Extract the [x, y] coordinate from the center of the cell holding the provided text.  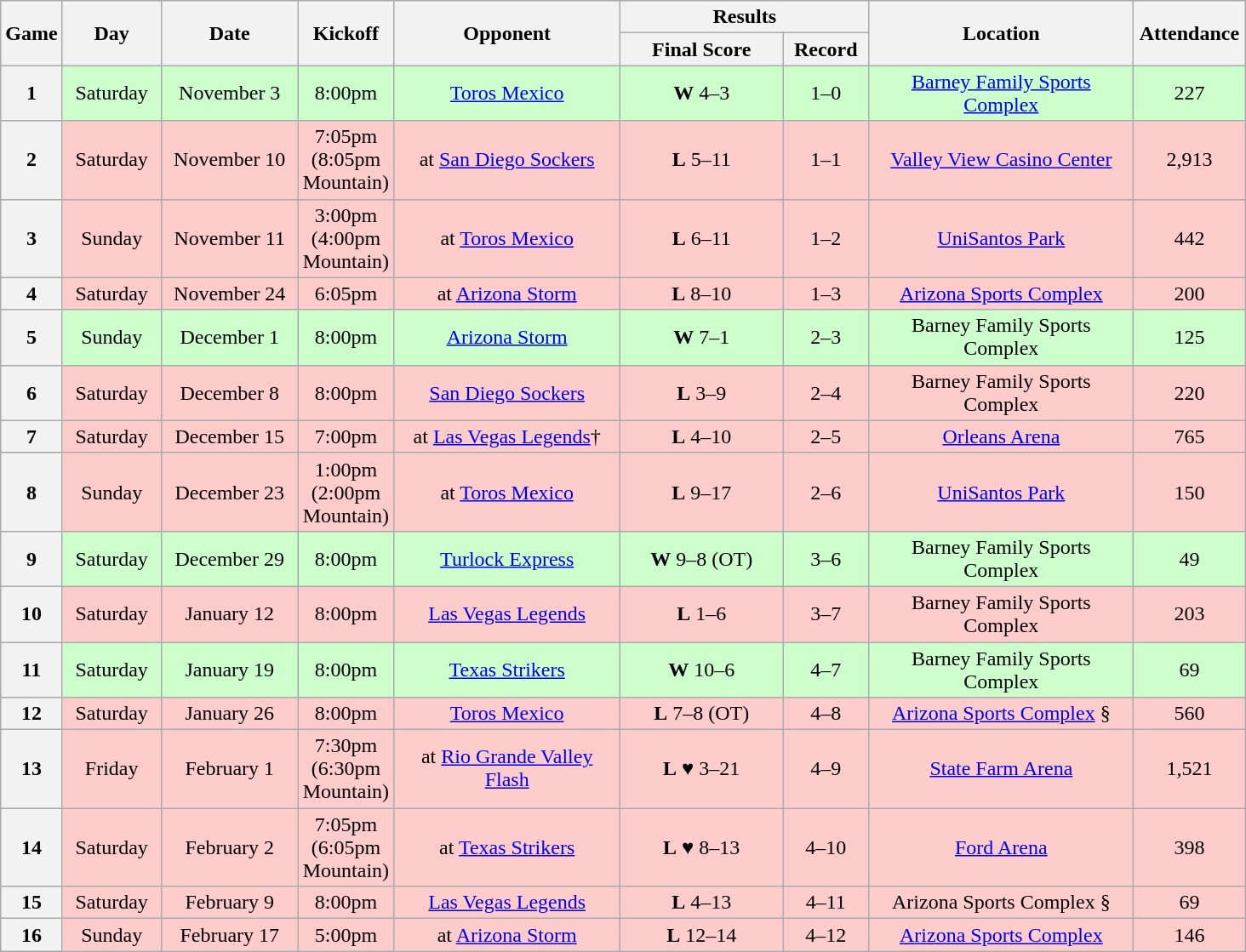
10 [31, 614]
150 [1190, 492]
L 1–6 [701, 614]
5 [31, 337]
L 9–17 [701, 492]
2–4 [826, 393]
February 1 [230, 769]
Ford Arena [1001, 847]
12 [31, 714]
at San Diego Sockers [507, 160]
4–9 [826, 769]
Results [745, 17]
Friday [111, 769]
Arizona Storm [507, 337]
Turlock Express [507, 558]
14 [31, 847]
at Rio Grande Valley Flash [507, 769]
L ♥ 3–21 [701, 769]
3–7 [826, 614]
L 12–14 [701, 935]
Final Score [701, 49]
Kickoff [346, 33]
1 [31, 94]
L 8–10 [701, 294]
January 19 [230, 669]
3–6 [826, 558]
Day [111, 33]
4–10 [826, 847]
6 [31, 393]
Opponent [507, 33]
Record [826, 49]
W 4–3 [701, 94]
Location [1001, 33]
398 [1190, 847]
December 23 [230, 492]
L 4–13 [701, 903]
2–5 [826, 436]
January 12 [230, 614]
1–0 [826, 94]
4–11 [826, 903]
1–2 [826, 238]
L 3–9 [701, 393]
5:00pm [346, 935]
11 [31, 669]
7:05pm(8:05pm Mountain) [346, 160]
November 3 [230, 94]
4 [31, 294]
February 17 [230, 935]
8 [31, 492]
7:30pm(6:30pm Mountain) [346, 769]
February 2 [230, 847]
3 [31, 238]
W 9–8 (OT) [701, 558]
4–12 [826, 935]
December 8 [230, 393]
15 [31, 903]
State Farm Arena [1001, 769]
December 29 [230, 558]
L 6–11 [701, 238]
1–1 [826, 160]
6:05pm [346, 294]
L 7–8 (OT) [701, 714]
146 [1190, 935]
Game [31, 33]
2,913 [1190, 160]
765 [1190, 436]
January 26 [230, 714]
442 [1190, 238]
9 [31, 558]
November 24 [230, 294]
1–3 [826, 294]
560 [1190, 714]
200 [1190, 294]
1:00pm(2:00pm Mountain) [346, 492]
49 [1190, 558]
Valley View Casino Center [1001, 160]
4–8 [826, 714]
2 [31, 160]
203 [1190, 614]
November 11 [230, 238]
2–3 [826, 337]
San Diego Sockers [507, 393]
3:00pm(4:00pm Mountain) [346, 238]
125 [1190, 337]
16 [31, 935]
W 10–6 [701, 669]
Attendance [1190, 33]
L ♥ 8–13 [701, 847]
4–7 [826, 669]
13 [31, 769]
2–6 [826, 492]
Date [230, 33]
L 4–10 [701, 436]
220 [1190, 393]
W 7–1 [701, 337]
Orleans Arena [1001, 436]
7:00pm [346, 436]
at Texas Strikers [507, 847]
227 [1190, 94]
December 1 [230, 337]
November 10 [230, 160]
7:05pm(6:05pm Mountain) [346, 847]
1,521 [1190, 769]
7 [31, 436]
L 5–11 [701, 160]
Texas Strikers [507, 669]
February 9 [230, 903]
December 15 [230, 436]
at Las Vegas Legends† [507, 436]
